For the text-containing cell, return its midpoint in (x, y) coordinate format. 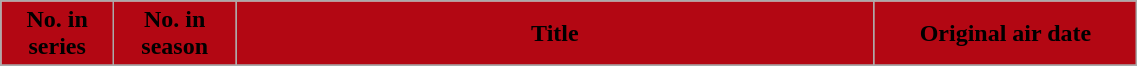
Original air date (1006, 34)
No. inseason (175, 34)
No. inseries (58, 34)
Title (555, 34)
